Return (X, Y) of the center of cell containing provided text 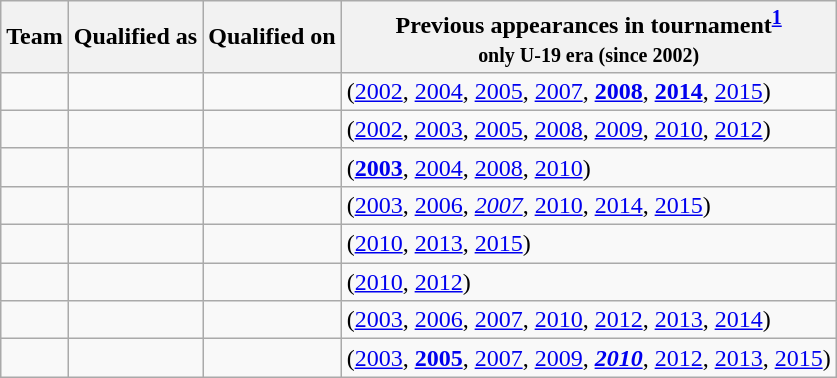
Previous appearances in tournament1only U-19 era (since 2002) (588, 37)
(2003, 2006, 2007, 2010, 2014, 2015) (588, 205)
(2003, 2004, 2008, 2010) (588, 167)
Qualified on (272, 37)
(2003, 2005, 2007, 2009, 2010, 2012, 2013, 2015) (588, 358)
(2010, 2012) (588, 282)
(2002, 2004, 2005, 2007, 2008, 2014, 2015) (588, 91)
(2003, 2006, 2007, 2010, 2012, 2013, 2014) (588, 320)
(2010, 2013, 2015) (588, 244)
Qualified as (135, 37)
Team (35, 37)
(2002, 2003, 2005, 2008, 2009, 2010, 2012) (588, 129)
